For the text-containing cell, return its midpoint in (x, y) coordinate format. 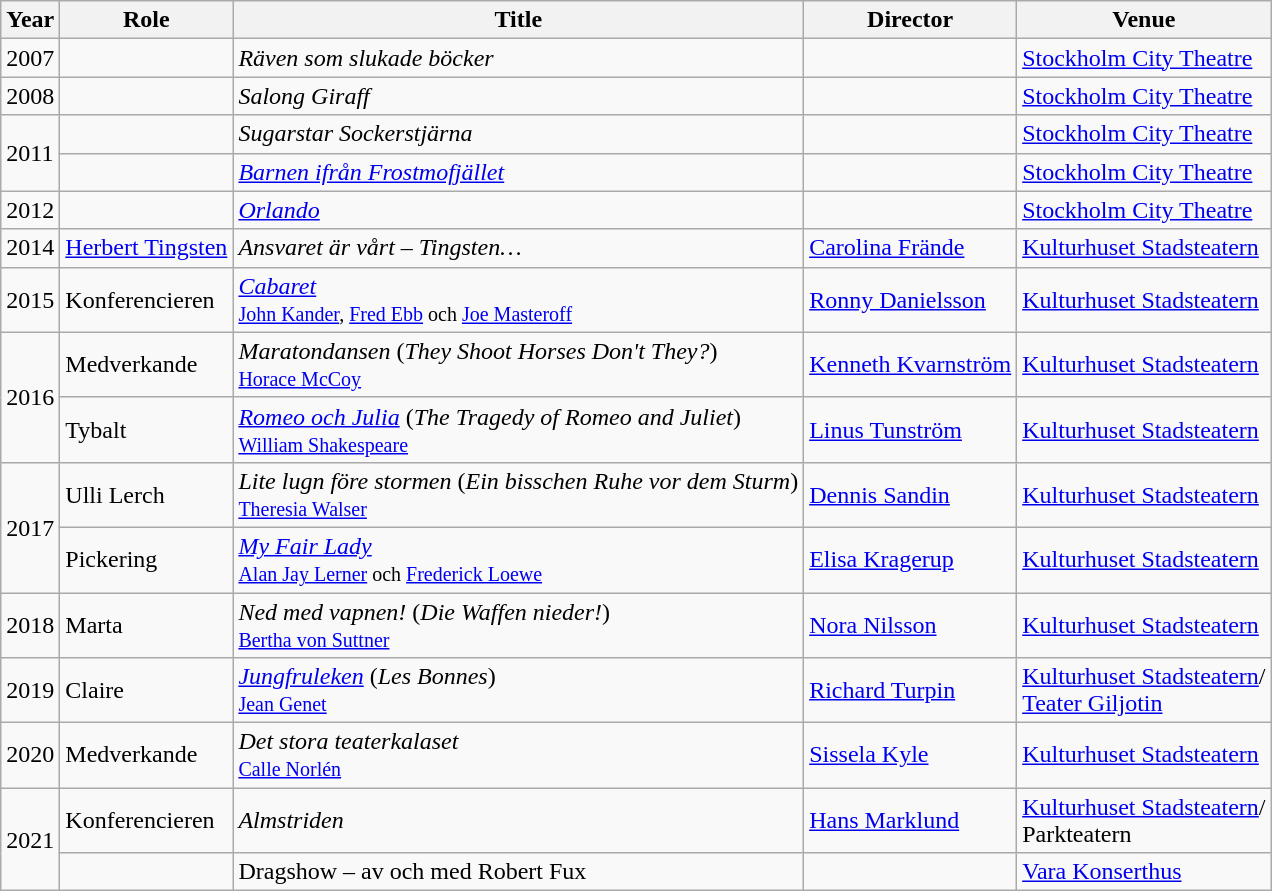
2019 (30, 690)
2021 (30, 840)
Det stora teaterkalaset Calle Norlén (518, 756)
Venue (1144, 20)
Dragshow – av och med Robert Fux (518, 872)
Ansvaret är vårt – Tingsten… (518, 248)
Orlando (518, 210)
2014 (30, 248)
Jungfruleken (Les Bonnes) Jean Genet (518, 690)
Pickering (146, 560)
Räven som slukade böcker (518, 58)
2018 (30, 624)
Almstriden (518, 820)
Marta (146, 624)
My Fair Lady Alan Jay Lerner och Frederick Loewe (518, 560)
Hans Marklund (910, 820)
Elisa Kragerup (910, 560)
Maratondansen (They Shoot Horses Don't They?) Horace McCoy (518, 364)
2020 (30, 756)
Director (910, 20)
Year (30, 20)
2015 (30, 300)
2012 (30, 210)
Sugarstar Sockerstjärna (518, 134)
Nora Nilsson (910, 624)
Sissela Kyle (910, 756)
2011 (30, 153)
Ronny Danielsson (910, 300)
Kenneth Kvarnström (910, 364)
Ulli Lerch (146, 494)
Romeo och Julia (The Tragedy of Romeo and Juliet) William Shakespeare (518, 430)
Tybalt (146, 430)
Claire (146, 690)
Cabaret John Kander, Fred Ebb och Joe Masteroff (518, 300)
Salong Giraff (518, 96)
Linus Tunström (910, 430)
Richard Turpin (910, 690)
Title (518, 20)
Ned med vapnen! (Die Waffen nieder!) Bertha von Suttner (518, 624)
Lite lugn före stormen (Ein bisschen Ruhe vor dem Sturm) Theresia Walser (518, 494)
Barnen ifrån Frostmofjället (518, 172)
2007 (30, 58)
2008 (30, 96)
Kulturhuset Stadsteatern/Parkteatern (1144, 820)
Herbert Tingsten (146, 248)
2016 (30, 397)
Kulturhuset Stadsteatern/ Teater Giljotin (1144, 690)
Carolina Frände (910, 248)
Vara Konserthus (1144, 872)
Dennis Sandin (910, 494)
2017 (30, 527)
Role (146, 20)
